Search for the cell housing the specified text and yield its [X, Y] center coordinate. 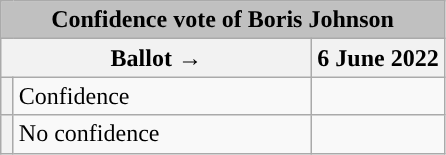
Confidence [162, 96]
No confidence [162, 134]
Ballot → [156, 58]
Confidence vote of Boris Johnson [222, 20]
6 June 2022 [378, 58]
